Return (X, Y) of the center of cell containing provided text 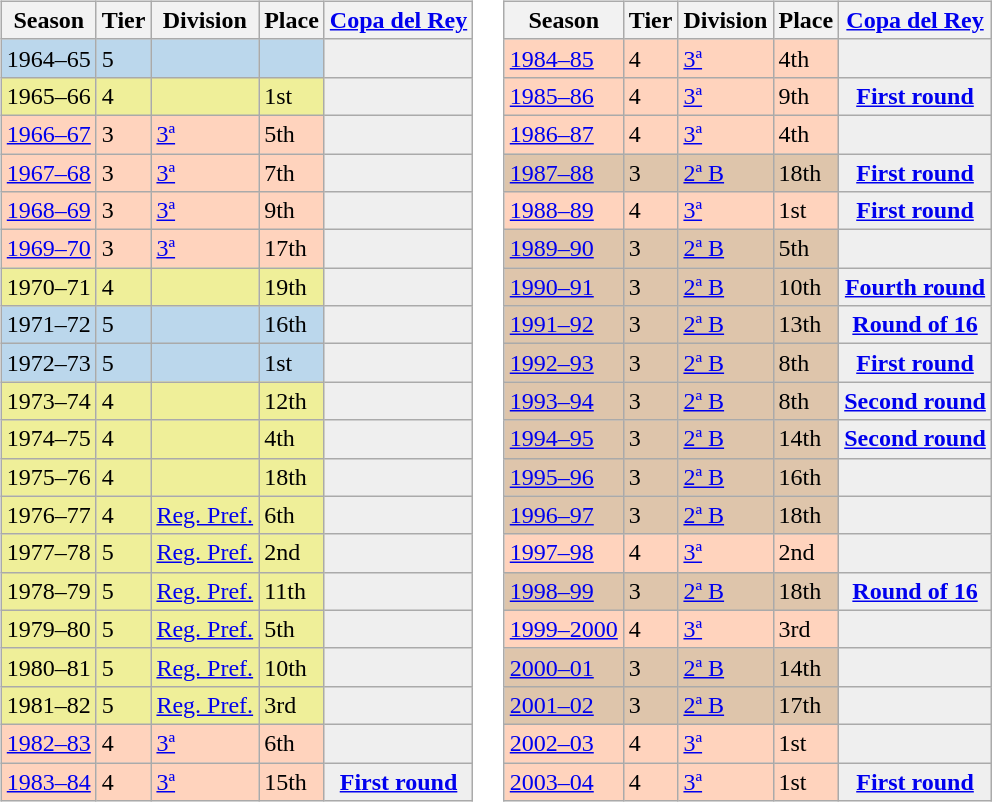
1983–84 (48, 781)
1992–93 (564, 363)
2000–01 (564, 667)
2002–03 (564, 743)
1980–81 (48, 667)
1982–83 (48, 743)
1988–89 (564, 211)
1996–97 (564, 515)
11th (292, 591)
1998–99 (564, 591)
1995–96 (564, 477)
1994–95 (564, 439)
1972–73 (48, 363)
1979–80 (48, 629)
1977–78 (48, 553)
1984–85 (564, 58)
1986–87 (564, 134)
7th (292, 173)
1967–68 (48, 173)
1971–72 (48, 325)
13th (806, 325)
Fourth round (916, 287)
1970–71 (48, 287)
1969–70 (48, 249)
12th (292, 401)
1997–98 (564, 553)
2001–02 (564, 705)
1989–90 (564, 249)
1978–79 (48, 591)
19th (292, 287)
1999–2000 (564, 629)
1965–66 (48, 96)
1987–88 (564, 173)
1975–76 (48, 477)
1973–74 (48, 401)
2003–04 (564, 781)
1993–94 (564, 401)
1981–82 (48, 705)
1991–92 (564, 325)
1985–86 (564, 96)
1966–67 (48, 134)
1990–91 (564, 287)
1976–77 (48, 515)
1968–69 (48, 211)
15th (292, 781)
1974–75 (48, 439)
1964–65 (48, 58)
